Return (x, y) of the center of cell containing provided text 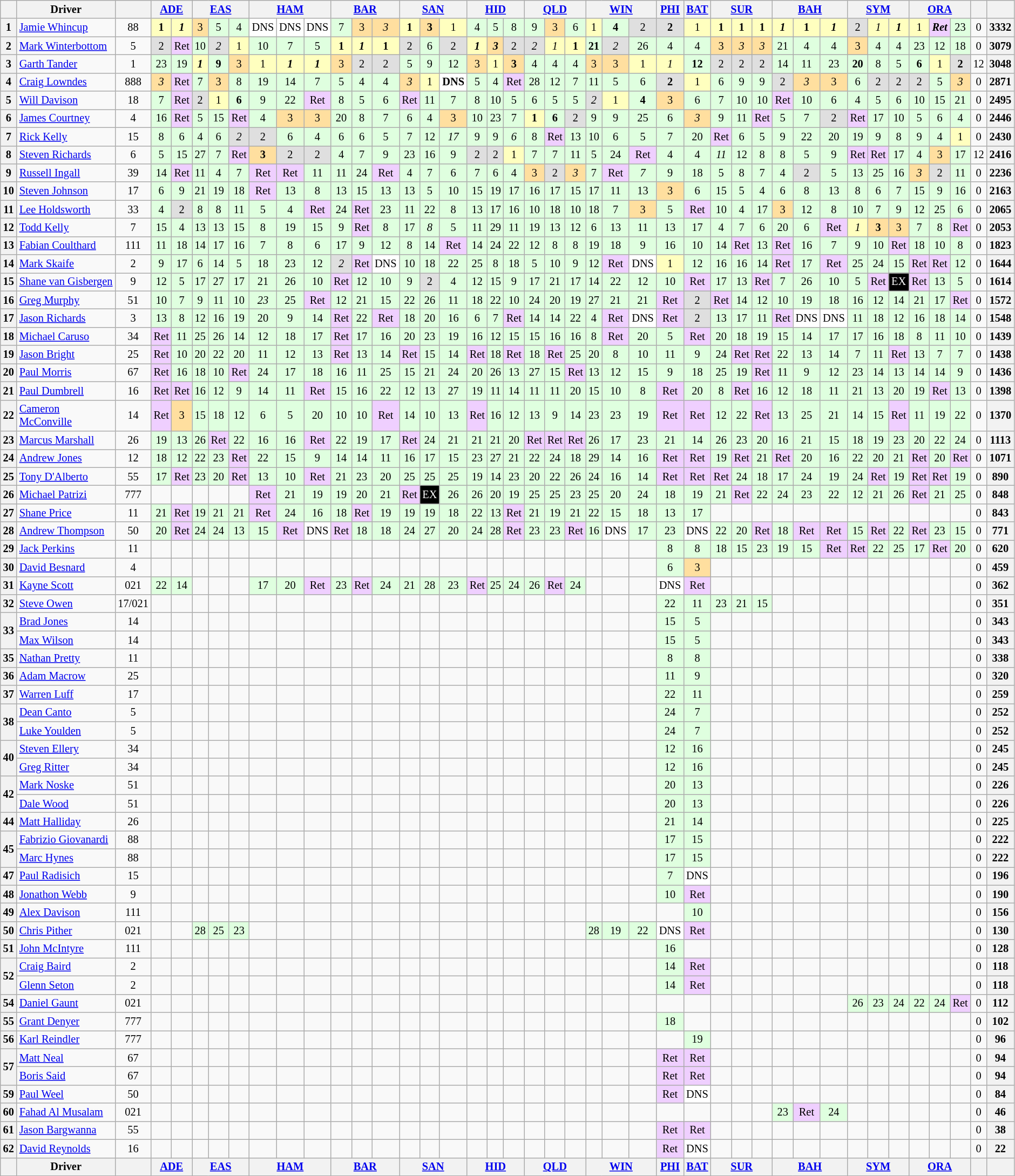
Lee Holdsworth (66, 209)
48 (9, 894)
1398 (1000, 391)
Matt Halliday (66, 821)
Cameron McConville (66, 416)
Paul Dumbrell (66, 391)
1113 (1000, 440)
46 (1000, 1112)
2416 (1000, 155)
Marc Hynes (66, 858)
61 (9, 1130)
45 (9, 848)
2065 (1000, 209)
Adam Macrow (66, 676)
Craig Lowndes (66, 82)
Paul Radisich (66, 876)
Warren Luff (66, 695)
31 (9, 586)
1644 (1000, 264)
128 (1000, 949)
190 (1000, 894)
2163 (1000, 191)
36 (9, 676)
Will Davison (66, 100)
3332 (1000, 28)
2871 (1000, 82)
37 (9, 695)
Tony D'Alberto (66, 477)
1614 (1000, 282)
Fabrizio Giovanardi (66, 840)
1439 (1000, 336)
Mark Winterbottom (66, 46)
Michael Caruso (66, 336)
32 (9, 603)
459 (1000, 567)
Andrew Jones (66, 458)
Brad Jones (66, 622)
96 (1000, 1039)
Jason Bargwanna (66, 1130)
1572 (1000, 300)
102 (1000, 1021)
890 (1000, 477)
Garth Tander (66, 64)
44 (9, 821)
Paul Weel (66, 1094)
Steven Ellery (66, 749)
52 (9, 976)
Greg Murphy (66, 300)
1438 (1000, 355)
Luke Youlden (66, 731)
Max Wilson (66, 640)
Steven Richards (66, 155)
Kayne Scott (66, 586)
1071 (1000, 458)
Greg Ritter (66, 767)
130 (1000, 930)
David Besnard (66, 567)
2446 (1000, 118)
John McIntyre (66, 949)
39 (133, 173)
Jonathon Webb (66, 894)
338 (1000, 658)
56 (9, 1039)
1548 (1000, 318)
Shane van Gisbergen (66, 282)
Grant Denyer (66, 1021)
Todd Kelly (66, 227)
Craig Baird (66, 967)
2495 (1000, 100)
Karl Reindler (66, 1039)
Boris Said (66, 1076)
771 (1000, 531)
Rick Kelly (66, 137)
Paul Morris (66, 372)
62 (9, 1148)
1436 (1000, 372)
35 (9, 658)
Jack Perkins (66, 549)
47 (9, 876)
Glenn Seton (66, 985)
Chris Pither (66, 930)
59 (9, 1094)
2236 (1000, 173)
49 (9, 913)
Andrew Thompson (66, 531)
1823 (1000, 246)
Russell Ingall (66, 173)
3048 (1000, 64)
196 (1000, 876)
60 (9, 1112)
James Courtney (66, 118)
362 (1000, 586)
888 (133, 82)
Steven Johnson (66, 191)
Steve Owen (66, 603)
Dale Wood (66, 804)
Shane Price (66, 513)
112 (1000, 1003)
Jason Bright (66, 355)
Marcus Marshall (66, 440)
Jamie Whincup (66, 28)
30 (9, 567)
3079 (1000, 46)
Daniel Gaunt (66, 1003)
Fahad Al Musalam (66, 1112)
Matt Neal (66, 1058)
320 (1000, 676)
Michael Patrizi (66, 494)
2430 (1000, 137)
351 (1000, 603)
843 (1000, 513)
Nathan Pretty (66, 658)
40 (9, 758)
Mark Skaife (66, 264)
Jason Richards (66, 318)
17/021 (133, 603)
156 (1000, 913)
Mark Noske (66, 785)
Alex Davison (66, 913)
54 (9, 1003)
57 (9, 1066)
1370 (1000, 416)
259 (1000, 695)
620 (1000, 549)
2053 (1000, 227)
848 (1000, 494)
225 (1000, 821)
Dean Canto (66, 712)
David Reynolds (66, 1148)
Fabian Coulthard (66, 246)
84 (1000, 1094)
42 (9, 794)
